Return (X, Y) of the center of cell containing provided text 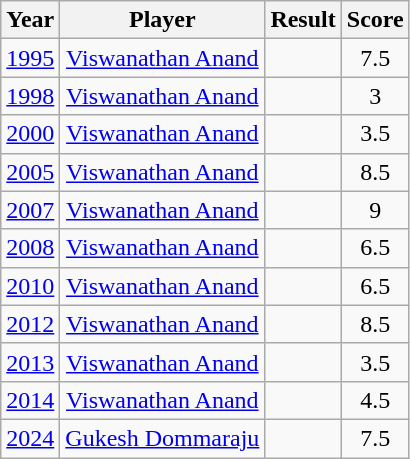
Result (303, 20)
2008 (30, 248)
9 (375, 210)
Year (30, 20)
1998 (30, 96)
2010 (30, 286)
2014 (30, 400)
2007 (30, 210)
Player (162, 20)
2013 (30, 362)
4.5 (375, 400)
2024 (30, 438)
3 (375, 96)
2000 (30, 134)
2005 (30, 172)
Gukesh Dommaraju (162, 438)
1995 (30, 58)
Score (375, 20)
2012 (30, 324)
